Find where the given text appears and provide that cell's center as [x, y] coordinate. 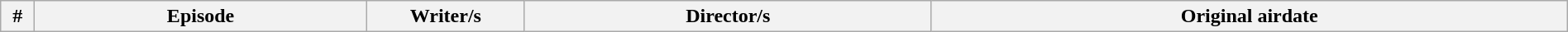
# [18, 16]
Writer/s [445, 16]
Original airdate [1249, 16]
Episode [200, 16]
Director/s [728, 16]
